Scan for the cell matching the given text and deliver its (X, Y) coordinate at center. 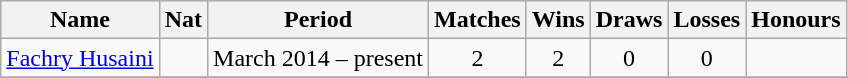
Draws (629, 20)
Losses (707, 20)
Name (80, 20)
Matches (478, 20)
Honours (796, 20)
Wins (558, 20)
March 2014 – present (318, 58)
Fachry Husaini (80, 58)
Period (318, 20)
Nat (183, 20)
